Determine the (X, Y) coordinate at the center of the cell enclosing the given text.  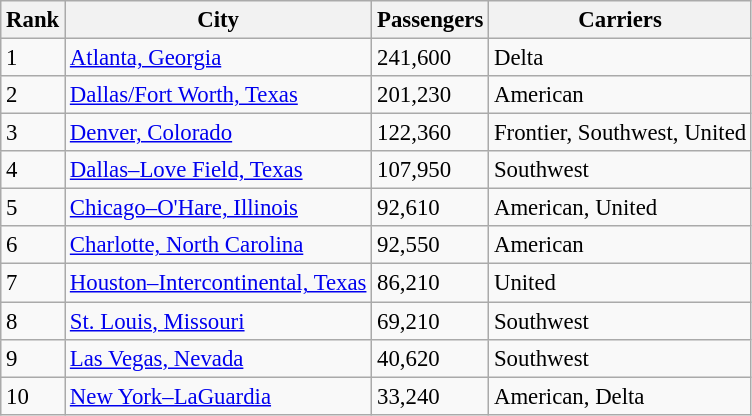
92,610 (430, 208)
8 (33, 321)
Rank (33, 20)
Chicago–O'Hare, Illinois (218, 208)
4 (33, 170)
Delta (620, 58)
7 (33, 283)
1 (33, 58)
City (218, 20)
10 (33, 396)
2 (33, 95)
241,600 (430, 58)
5 (33, 208)
69,210 (430, 321)
107,950 (430, 170)
St. Louis, Missouri (218, 321)
New York–LaGuardia (218, 396)
3 (33, 133)
9 (33, 358)
American, United (620, 208)
86,210 (430, 283)
122,360 (430, 133)
Atlanta, Georgia (218, 58)
United (620, 283)
92,550 (430, 245)
Dallas–Love Field, Texas (218, 170)
33,240 (430, 396)
201,230 (430, 95)
6 (33, 245)
Carriers (620, 20)
Las Vegas, Nevada (218, 358)
Passengers (430, 20)
Dallas/Fort Worth, Texas (218, 95)
American, Delta (620, 396)
40,620 (430, 358)
Charlotte, North Carolina (218, 245)
Frontier, Southwest, United (620, 133)
Denver, Colorado (218, 133)
Houston–Intercontinental, Texas (218, 283)
